Determine the (X, Y) coordinate at the center of the cell enclosing the given text.  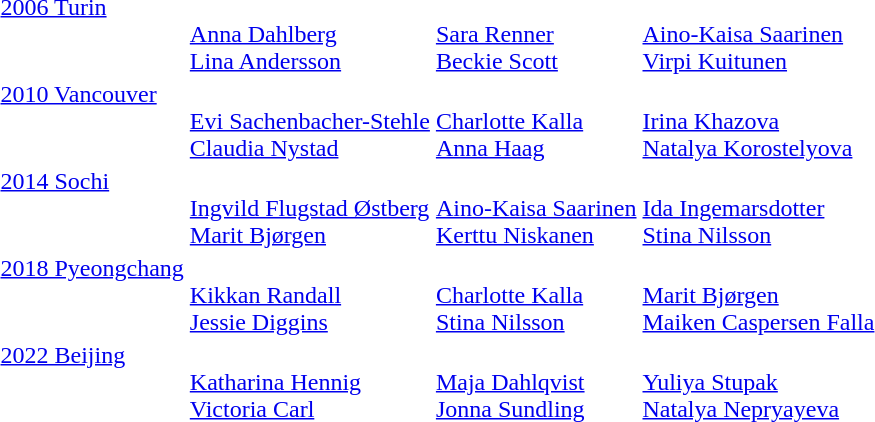
Aino-Kaisa SaarinenKerttu Niskanen (536, 208)
Charlotte KallaStina Nilsson (536, 295)
Kikkan RandallJessie Diggins (310, 295)
Evi Sachenbacher-StehleClaudia Nystad (310, 121)
Charlotte KallaAnna Haag (536, 121)
Ingvild Flugstad ØstbergMarit Bjørgen (310, 208)
